Find where the given text appears and provide that cell's center as [X, Y] coordinate. 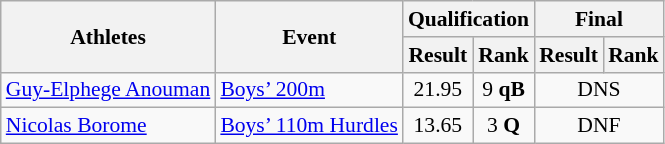
13.65 [438, 126]
21.95 [438, 90]
9 qB [504, 90]
DNS [598, 90]
Boys’ 110m Hurdles [309, 126]
DNF [598, 126]
Event [309, 36]
Boys’ 200m [309, 90]
Guy-Elphege Anouman [108, 90]
Qualification [468, 19]
Nicolas Borome [108, 126]
3 Q [504, 126]
Athletes [108, 36]
Final [598, 19]
